Output the [X, Y] coordinate of the center of the cell containing the given text.  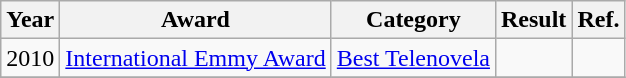
Best Telenovela [413, 58]
Ref. [598, 20]
Category [413, 20]
International Emmy Award [196, 58]
Year [30, 20]
Award [196, 20]
2010 [30, 58]
Result [533, 20]
